Find where the given text appears and provide that cell's center as [x, y] coordinate. 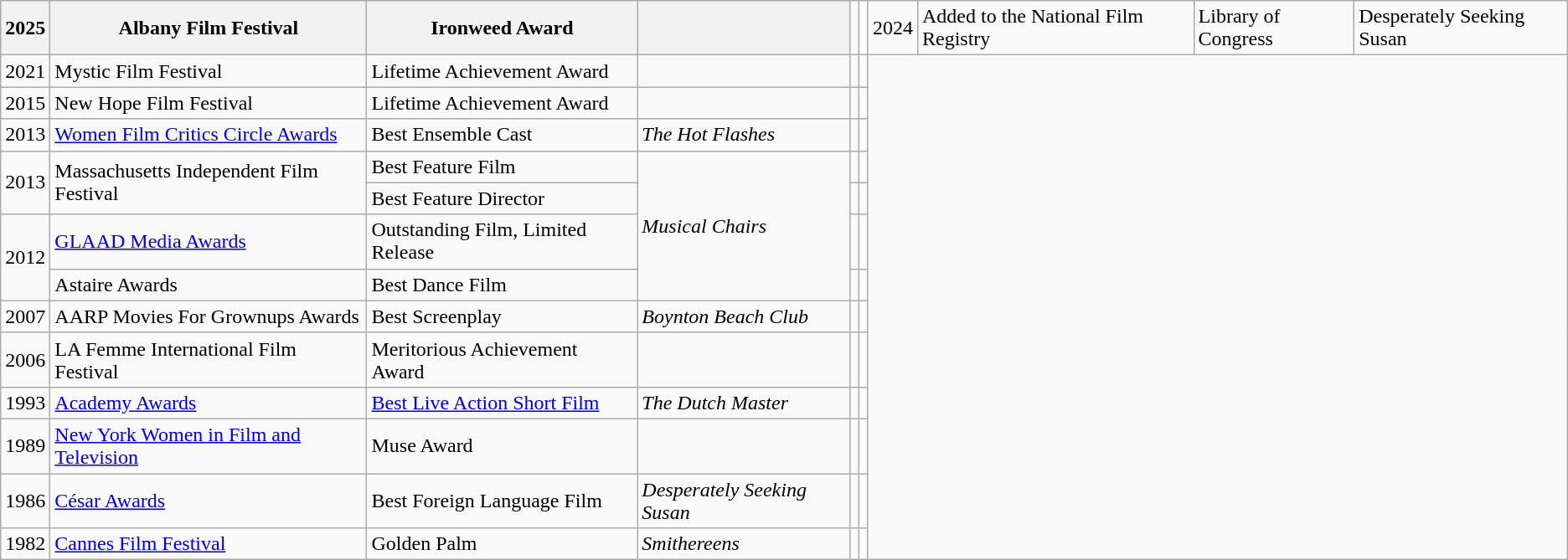
Best Foreign Language Film [503, 501]
Women Film Critics Circle Awards [209, 135]
1989 [25, 445]
The Dutch Master [744, 403]
Best Feature Film [503, 167]
Boynton Beach Club [744, 316]
Cannes Film Festival [209, 544]
2025 [25, 28]
Outstanding Film, Limited Release [503, 241]
LA Femme International Film Festival [209, 360]
César Awards [209, 501]
Golden Palm [503, 544]
1982 [25, 544]
Ironweed Award [503, 28]
Musical Chairs [744, 226]
The Hot Flashes [744, 135]
Astaire Awards [209, 285]
Best Dance Film [503, 285]
Massachusetts Independent Film Festival [209, 182]
Best Screenplay [503, 316]
Albany Film Festival [209, 28]
2021 [25, 71]
2007 [25, 316]
Best Live Action Short Film [503, 403]
Best Ensemble Cast [503, 135]
Best Feature Director [503, 198]
GLAAD Media Awards [209, 241]
2015 [25, 103]
Muse Award [503, 445]
Mystic Film Festival [209, 71]
2012 [25, 258]
New Hope Film Festival [209, 103]
Meritorious Achievement Award [503, 360]
Academy Awards [209, 403]
2006 [25, 360]
New York Women in Film and Television [209, 445]
1986 [25, 501]
Added to the National Film Registry [1055, 28]
2024 [893, 28]
1993 [25, 403]
AARP Movies For Grownups Awards [209, 316]
Library of Congress [1274, 28]
Smithereens [744, 544]
